Extract the [X, Y] coordinate from the center of the cell holding the provided text.  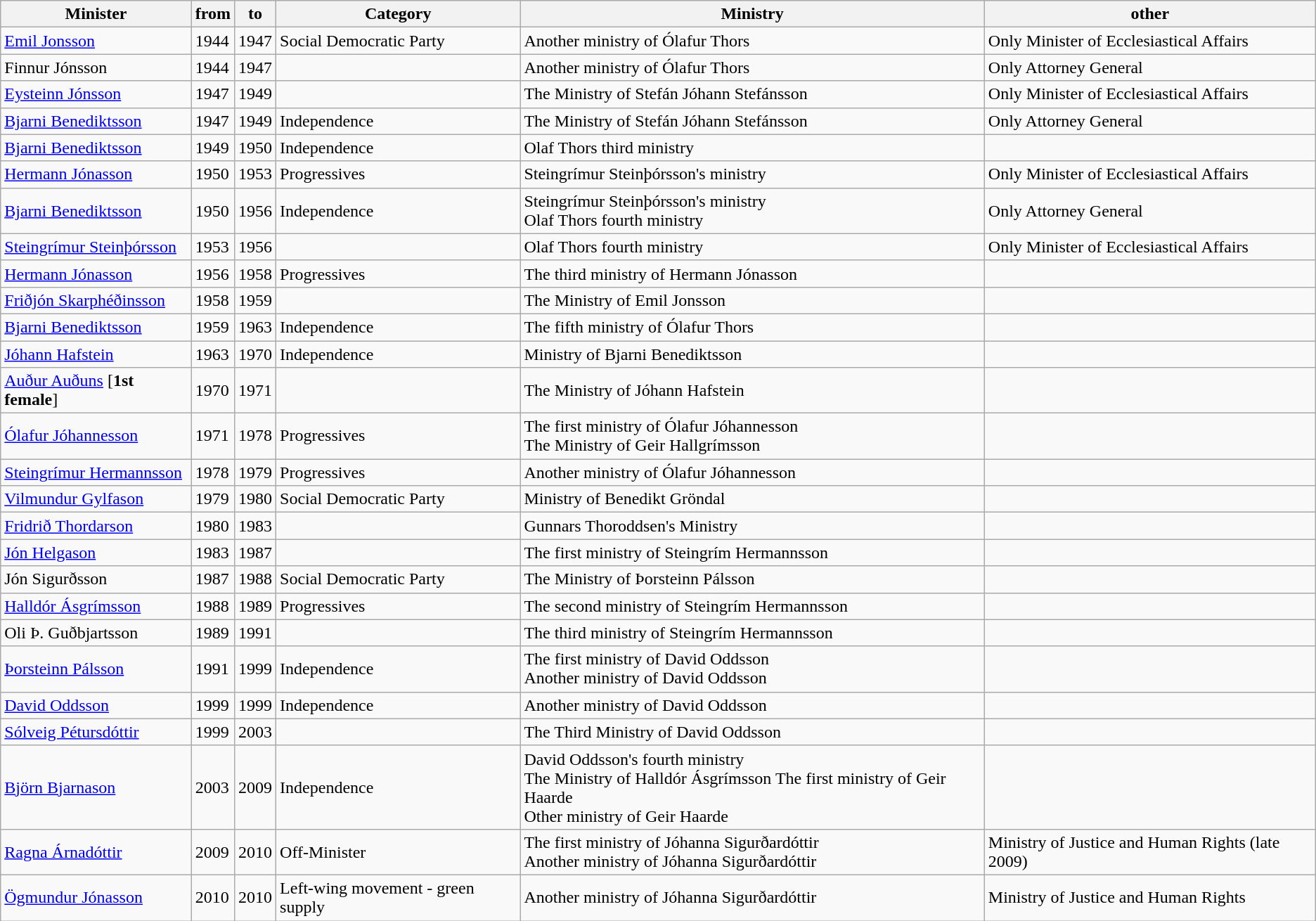
The second ministry of Steingrím Hermannsson [752, 606]
Þorsteinn Pálsson [96, 669]
Vilmundur Gylfason [96, 499]
Gunnars Thoroddsen's Ministry [752, 526]
Olaf Thors fourth ministry [752, 247]
from [212, 14]
Halldór Ásgrímsson [96, 606]
Steingrímur Steinþórsson [96, 247]
The fifth ministry of Ólafur Thors [752, 327]
Friðjón Skarphéðinsson [96, 300]
The third ministry of Hermann Jónasson [752, 273]
David Oddsson [96, 705]
The first ministry of Jóhanna SigurðardóttirAnother ministry of Jóhanna Sigurðardóttir [752, 852]
Jón Sigurðsson [96, 579]
Jóhann Hafstein [96, 354]
Ministry of Benedikt Gröndal [752, 499]
Another ministry of David Oddsson [752, 705]
to [254, 14]
Olaf Thors third ministry [752, 148]
The Ministry of Jóhann Hafstein [752, 391]
Ólafur Jóhannesson [96, 436]
Steingrímur Steinþórsson's ministryOlaf Thors fourth ministry [752, 211]
Steingrímur Steinþórsson's ministry [752, 174]
The Third Ministry of David Oddsson [752, 732]
Ministry of Justice and Human Rights (late 2009) [1150, 852]
The first ministry of Ólafur JóhannessonThe Ministry of Geir Hallgrímsson [752, 436]
Jón Helgason [96, 553]
Sólveig Pétursdóttir [96, 732]
Auður Auðuns [1st female] [96, 391]
Fridrið Thordarson [96, 526]
The Ministry of Emil Jonsson [752, 300]
Ministry [752, 14]
The first ministry of Steingrím Hermannsson [752, 553]
Left-wing movement - green supply [398, 897]
The third ministry of Steingrím Hermannsson [752, 633]
Another ministry of Ólafur Jóhannesson [752, 472]
Minister [96, 14]
Björn Bjarnason [96, 787]
David Oddsson's fourth ministryThe Ministry of Halldór Ásgrímsson The first ministry of Geir HaardeOther ministry of Geir Haarde [752, 787]
Ministry of Bjarni Benediktsson [752, 354]
Ragna Árnadóttir [96, 852]
Category [398, 14]
Oli Þ. Guðbjartsson [96, 633]
Ministry of Justice and Human Rights [1150, 897]
The Ministry of Þorsteinn Pálsson [752, 579]
other [1150, 14]
Steingrímur Hermannsson [96, 472]
Finnur Jónsson [96, 67]
Emil Jonsson [96, 41]
Eysteinn Jónsson [96, 94]
Off-Minister [398, 852]
Another ministry of Jóhanna Sigurðardóttir [752, 897]
The first ministry of David OddssonAnother ministry of David Oddsson [752, 669]
Ögmundur Jónasson [96, 897]
